Detect which cell encompasses the target text, then output its (X, Y) center coordinate. 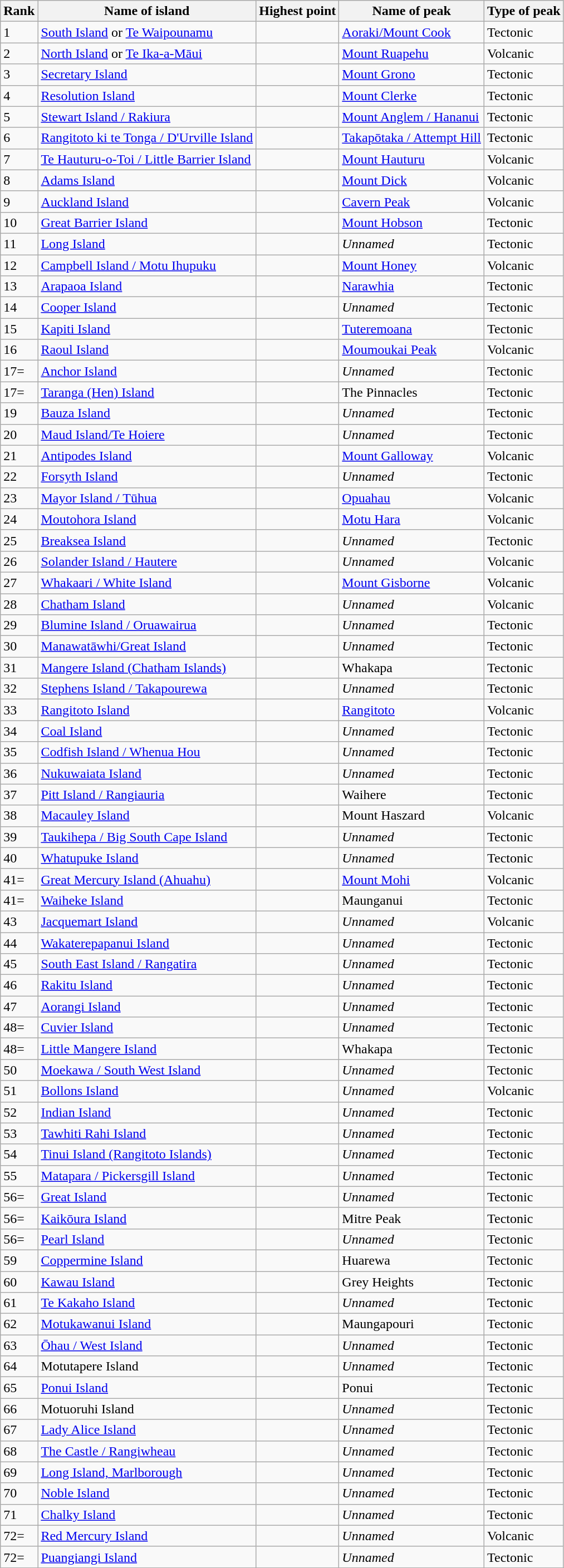
Cooper Island (147, 308)
29 (19, 625)
6 (19, 138)
Auckland Island (147, 201)
53 (19, 1133)
Mount Gisborne (412, 583)
Taranga (Hen) Island (147, 392)
52 (19, 1112)
14 (19, 308)
Name of peak (412, 11)
45 (19, 964)
19 (19, 413)
South Island or Te Waipounamu (147, 32)
Anchor Island (147, 371)
Moekawa / South West Island (147, 1070)
Coal Island (147, 731)
Blumine Island / Oruawairua (147, 625)
20 (19, 435)
10 (19, 223)
Lady Alice Island (147, 1430)
Highest point (297, 11)
Grey Heights (412, 1281)
Tuteremoana (412, 329)
Mount Mohi (412, 879)
Red Mercury Island (147, 1536)
Whatupuke Island (147, 858)
Long Island, Marlborough (147, 1472)
2 (19, 53)
Rank (19, 11)
44 (19, 943)
Manawatāwhi/Great Island (147, 647)
Maunganui (412, 900)
Puangiangi Island (147, 1557)
13 (19, 287)
Mount Haszard (412, 816)
Tinui Island (Rangitoto Islands) (147, 1155)
Long Island (147, 244)
Mount Grono (412, 75)
35 (19, 752)
Matapara / Pickersgill Island (147, 1176)
38 (19, 816)
1 (19, 32)
Antipodes Island (147, 456)
Aorangi Island (147, 1007)
Waihere (412, 795)
Coppermine Island (147, 1260)
70 (19, 1493)
Macauley Island (147, 816)
Chatham Island (147, 604)
Stephens Island / Takapourewa (147, 689)
Solander Island / Hautere (147, 561)
11 (19, 244)
Raoul Island (147, 350)
Taukihepa / Big South Cape Island (147, 837)
Forsyth Island (147, 477)
59 (19, 1260)
Rakitu Island (147, 985)
Waiheke Island (147, 900)
Mount Ruapehu (412, 53)
64 (19, 1367)
Mayor Island / Tūhua (147, 498)
55 (19, 1176)
Resolution Island (147, 96)
21 (19, 456)
Breaksea Island (147, 540)
60 (19, 1281)
Moumoukai Peak (412, 350)
Great Mercury Island (Ahuahu) (147, 879)
Wakaterepapanui Island (147, 943)
39 (19, 837)
15 (19, 329)
Rangitoto ki te Tonga / D'Urville Island (147, 138)
24 (19, 519)
Indian Island (147, 1112)
9 (19, 201)
32 (19, 689)
43 (19, 921)
69 (19, 1472)
Pearl Island (147, 1239)
Mount Honey (412, 265)
34 (19, 731)
62 (19, 1324)
Maungapouri (412, 1324)
36 (19, 773)
Kapiti Island (147, 329)
Nukuwaiata Island (147, 773)
Mount Clerke (412, 96)
Arapaoa Island (147, 287)
Motukawanui Island (147, 1324)
Maud Island/Te Hoiere (147, 435)
Chalky Island (147, 1515)
The Castle / Rangiwheau (147, 1451)
25 (19, 540)
Mount Hobson (412, 223)
61 (19, 1303)
8 (19, 180)
Narawhia (412, 287)
Rangitoto (412, 710)
Moutohora Island (147, 519)
46 (19, 985)
Rangitoto Island (147, 710)
Cavern Peak (412, 201)
Adams Island (147, 180)
63 (19, 1345)
50 (19, 1070)
Huarewa (412, 1260)
5 (19, 117)
Mount Hauturu (412, 159)
65 (19, 1388)
22 (19, 477)
31 (19, 668)
Bollons Island (147, 1091)
Mount Dick (412, 180)
Stewart Island / Rakiura (147, 117)
37 (19, 795)
47 (19, 1007)
Te Hauturu-o-Toi / Little Barrier Island (147, 159)
Type of peak (523, 11)
Mount Anglem / Hananui (412, 117)
16 (19, 350)
Noble Island (147, 1493)
33 (19, 710)
Bauza Island (147, 413)
Pitt Island / Rangiauria (147, 795)
71 (19, 1515)
Name of island (147, 11)
Tawhiti Rahi Island (147, 1133)
Great Island (147, 1197)
Ōhau / West Island (147, 1345)
28 (19, 604)
Campbell Island / Motu Ihupuku (147, 265)
Takapōtaka / Attempt Hill (412, 138)
Kaikōura Island (147, 1218)
South East Island / Rangatira (147, 964)
North Island or Te Ika-a-Māui (147, 53)
66 (19, 1409)
Mangere Island (Chatham Islands) (147, 668)
Jacquemart Island (147, 921)
54 (19, 1155)
Mitre Peak (412, 1218)
67 (19, 1430)
Motu Hara (412, 519)
27 (19, 583)
Secretary Island (147, 75)
Opuahau (412, 498)
4 (19, 96)
40 (19, 858)
Codfish Island / Whenua Hou (147, 752)
51 (19, 1091)
Mount Galloway (412, 456)
Cuvier Island (147, 1028)
The Pinnacles (412, 392)
68 (19, 1451)
Kawau Island (147, 1281)
Aoraki/Mount Cook (412, 32)
7 (19, 159)
Motuoruhi Island (147, 1409)
Ponui (412, 1388)
Ponui Island (147, 1388)
Great Barrier Island (147, 223)
26 (19, 561)
Motutapere Island (147, 1367)
30 (19, 647)
Whakaari / White Island (147, 583)
Little Mangere Island (147, 1049)
3 (19, 75)
23 (19, 498)
Te Kakaho Island (147, 1303)
12 (19, 265)
